Identify which cell holds the provided text, then report its [X, Y] central coordinate. 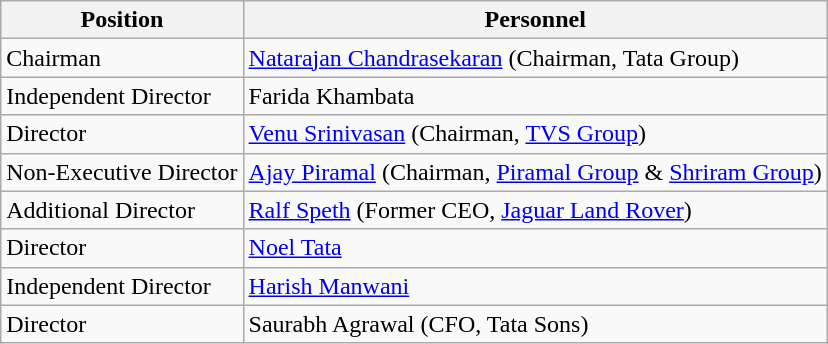
Chairman [122, 58]
Ajay Piramal (Chairman, Piramal Group & Shriram Group) [535, 172]
Ralf Speth (Former CEO, Jaguar Land Rover) [535, 210]
Non-Executive Director [122, 172]
Farida Khambata [535, 96]
Venu Srinivasan (Chairman, TVS Group) [535, 134]
Position [122, 20]
Natarajan Chandrasekaran (Chairman, Tata Group) [535, 58]
Personnel [535, 20]
Harish Manwani [535, 286]
Noel Tata [535, 248]
Saurabh Agrawal (CFO, Tata Sons) [535, 324]
Additional Director [122, 210]
